Identify which cell holds the provided text, then report its [x, y] central coordinate. 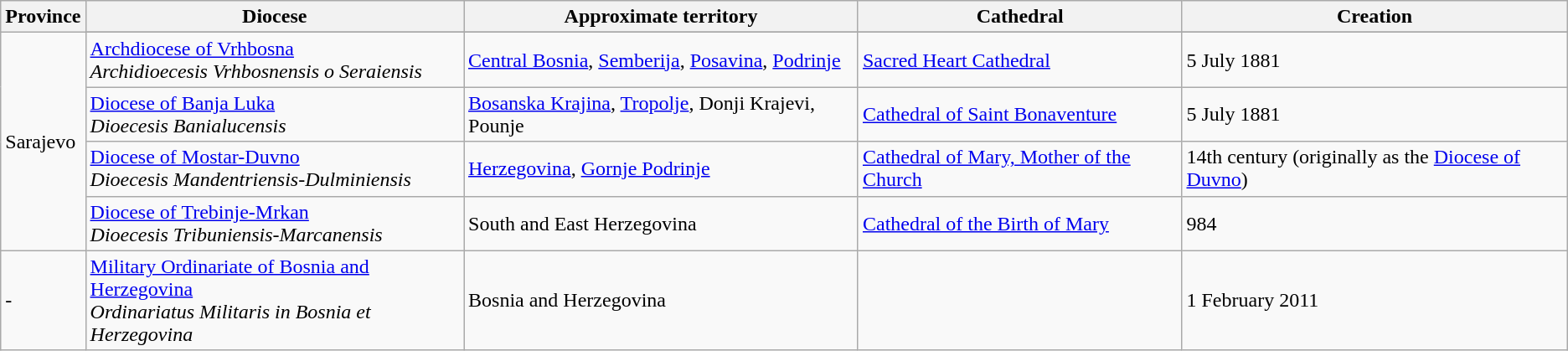
Approximate territory [662, 17]
Diocese of Trebinje-MrkanDioecesis Tribuniensis-Marcanensis [275, 223]
984 [1375, 223]
South and East Herzegovina [662, 223]
Sacred Heart Cathedral [1020, 60]
Herzegovina, Gornje Podrinje [662, 169]
Military Ordinariate of Bosnia and HerzegovinaOrdinariatus Militaris in Bosnia et Herzegovina [275, 300]
14th century (originally as the Diocese of Duvno) [1375, 169]
Province [44, 17]
Archdiocese of VrhbosnaArchidioecesis Vrhbosnensis o Seraiensis [275, 60]
Creation [1375, 17]
Cathedral [1020, 17]
Sarajevo [44, 142]
Bosnia and Herzegovina [662, 300]
Cathedral of Saint Bonaventure [1020, 114]
Diocese of Mostar-DuvnoDioecesis Mandentriensis-Dulminiensis [275, 169]
Diocese [275, 17]
Bosanska Krajina, Tropolje, Donji Krajevi, Pounje [662, 114]
Cathedral of Mary, Mother of the Church [1020, 169]
- [44, 300]
Diocese of Banja LukaDioecesis Banialucensis [275, 114]
Central Bosnia, Semberija, Posavina, Podrinje [662, 60]
Cathedral of the Birth of Mary [1020, 223]
1 February 2011 [1375, 300]
